Provide the (X, Y) coordinate of the cell's center where the given text is located.  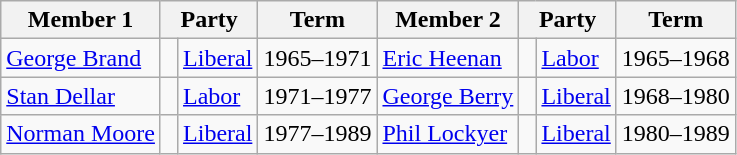
1965–1968 (676, 58)
Phil Lockyer (448, 134)
1980–1989 (676, 134)
Member 1 (81, 20)
Stan Dellar (81, 96)
Member 2 (448, 20)
1971–1977 (318, 96)
1968–1980 (676, 96)
George Brand (81, 58)
1977–1989 (318, 134)
Eric Heenan (448, 58)
George Berry (448, 96)
Norman Moore (81, 134)
1965–1971 (318, 58)
